Return (x, y) of the center of cell containing provided text 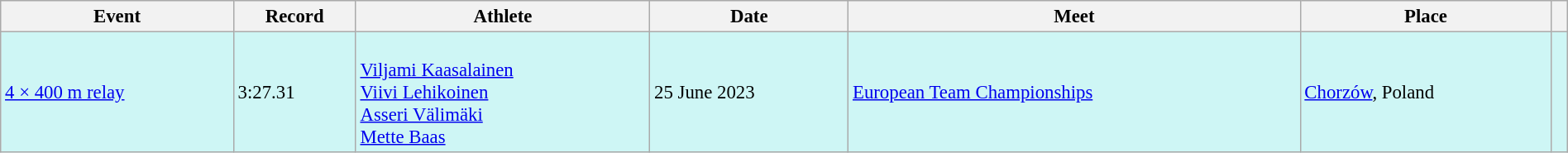
Athlete (503, 17)
25 June 2023 (749, 93)
European Team Championships (1074, 93)
Chorzów, Poland (1426, 93)
Record (294, 17)
Date (749, 17)
Viljami KaasalainenViivi LehikoinenAsseri VälimäkiMette Baas (503, 93)
Place (1426, 17)
Event (117, 17)
4 × 400 m relay (117, 93)
Meet (1074, 17)
3:27.31 (294, 93)
